Locate the cell with the specified text and output its [x, y] center coordinate. 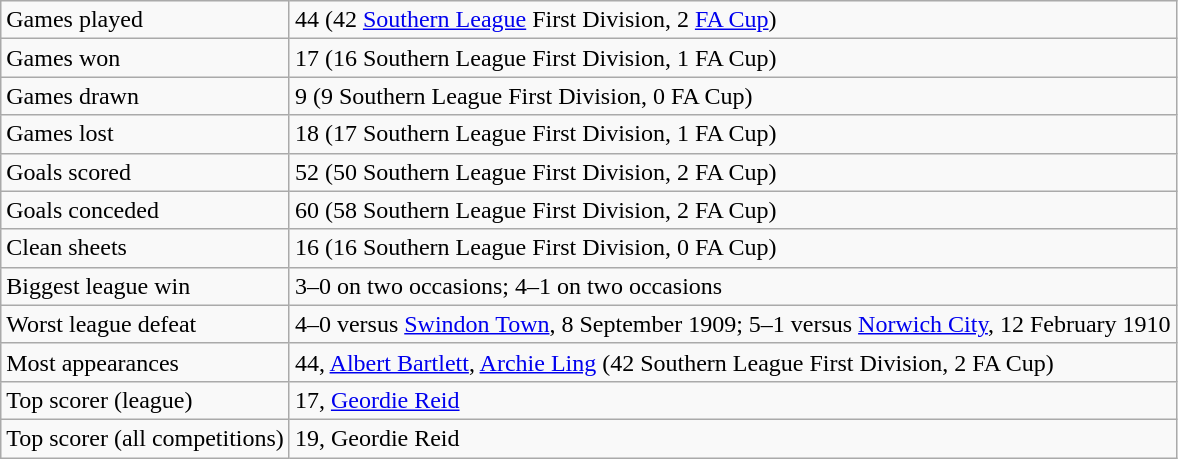
19, Geordie Reid [732, 438]
Clean sheets [146, 248]
52 (50 Southern League First Division, 2 FA Cup) [732, 172]
3–0 on two occasions; 4–1 on two occasions [732, 286]
17, Geordie Reid [732, 400]
44, Albert Bartlett, Archie Ling (42 Southern League First Division, 2 FA Cup) [732, 362]
Goals scored [146, 172]
Top scorer (all competitions) [146, 438]
60 (58 Southern League First Division, 2 FA Cup) [732, 210]
Top scorer (league) [146, 400]
44 (42 Southern League First Division, 2 FA Cup) [732, 20]
Worst league defeat [146, 324]
18 (17 Southern League First Division, 1 FA Cup) [732, 134]
Goals conceded [146, 210]
9 (9 Southern League First Division, 0 FA Cup) [732, 96]
Games played [146, 20]
Games drawn [146, 96]
Games won [146, 58]
Games lost [146, 134]
16 (16 Southern League First Division, 0 FA Cup) [732, 248]
4–0 versus Swindon Town, 8 September 1909; 5–1 versus Norwich City, 12 February 1910 [732, 324]
17 (16 Southern League First Division, 1 FA Cup) [732, 58]
Most appearances [146, 362]
Biggest league win [146, 286]
